Determine the (X, Y) coordinate at the center of the cell enclosing the given text.  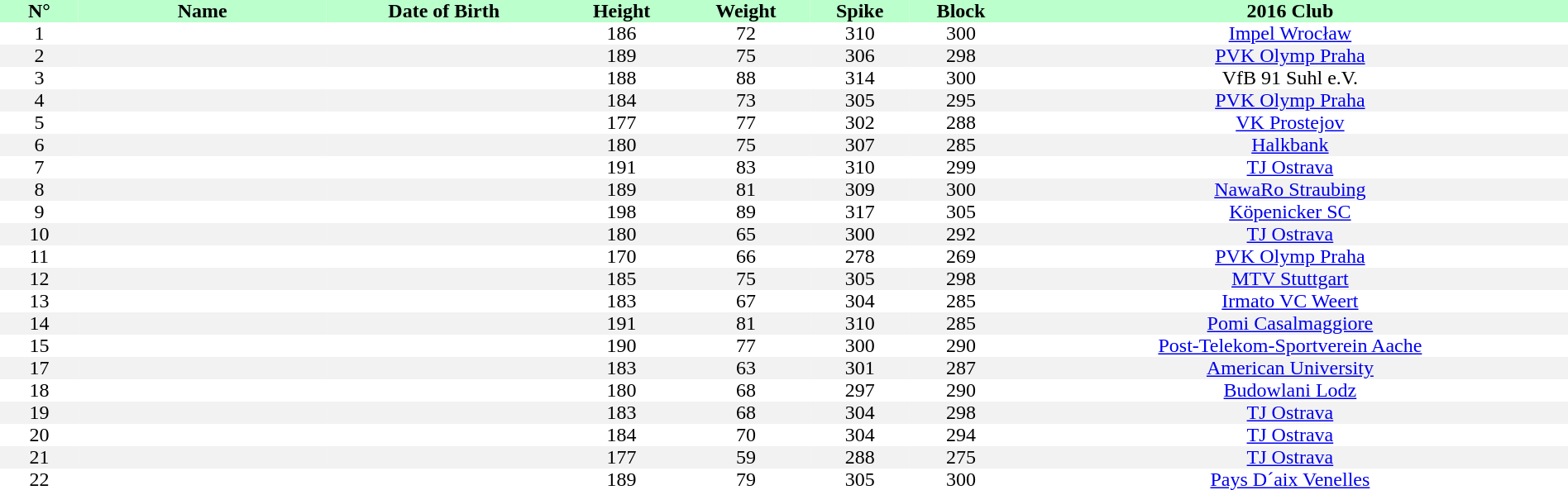
278 (860, 256)
70 (746, 435)
73 (746, 101)
2016 Club (1290, 12)
275 (961, 458)
1 (40, 33)
198 (622, 212)
15 (40, 345)
170 (622, 256)
11 (40, 256)
190 (622, 345)
301 (860, 369)
Irmato VC Weert (1290, 301)
Halkbank (1290, 145)
186 (622, 33)
Height (622, 12)
307 (860, 145)
19 (40, 413)
NawaRo Straubing (1290, 190)
18 (40, 390)
8 (40, 190)
185 (622, 279)
66 (746, 256)
269 (961, 256)
67 (746, 301)
Impel Wrocław (1290, 33)
6 (40, 145)
Date of Birth (444, 12)
21 (40, 458)
7 (40, 167)
20 (40, 435)
Block (961, 12)
302 (860, 122)
MTV Stuttgart (1290, 279)
Köpenicker SC (1290, 212)
287 (961, 369)
297 (860, 390)
American University (1290, 369)
Pomi Casalmaggiore (1290, 324)
Budowlani Lodz (1290, 390)
9 (40, 212)
65 (746, 235)
VK Prostejov (1290, 122)
294 (961, 435)
Spike (860, 12)
63 (746, 369)
306 (860, 56)
299 (961, 167)
5 (40, 122)
Weight (746, 12)
14 (40, 324)
12 (40, 279)
314 (860, 78)
N° (40, 12)
295 (961, 101)
3 (40, 78)
Post-Telekom-Sportverein Aache (1290, 345)
59 (746, 458)
2 (40, 56)
188 (622, 78)
17 (40, 369)
309 (860, 190)
89 (746, 212)
Name (203, 12)
72 (746, 33)
VfB 91 Suhl e.V. (1290, 78)
292 (961, 235)
83 (746, 167)
4 (40, 101)
317 (860, 212)
10 (40, 235)
13 (40, 301)
88 (746, 78)
